Provide the (x, y) coordinate of the cell's center where the given text is located.  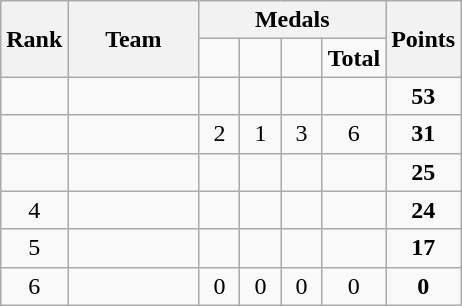
2 (220, 134)
Rank (34, 39)
Medals (292, 20)
1 (260, 134)
Points (424, 39)
Team (134, 39)
25 (424, 172)
3 (302, 134)
5 (34, 248)
17 (424, 248)
Total (354, 58)
53 (424, 96)
4 (34, 210)
31 (424, 134)
24 (424, 210)
